Detect which cell encompasses the target text, then output its [x, y] center coordinate. 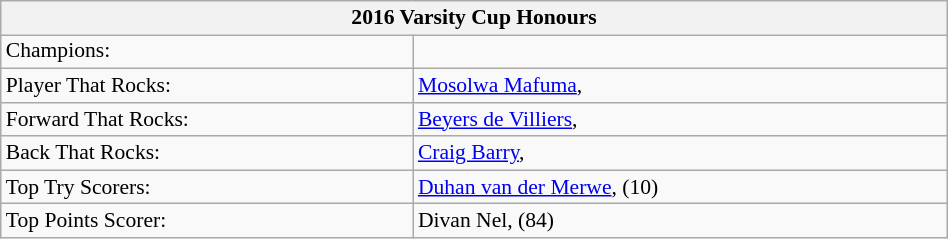
Back That Rocks: [207, 154]
Forward That Rocks: [207, 120]
Craig Barry, [680, 154]
Duhan van der Merwe, (10) [680, 187]
Player That Rocks: [207, 86]
Top Points Scorer: [207, 221]
Beyers de Villiers, [680, 120]
2016 Varsity Cup Honours [474, 18]
Top Try Scorers: [207, 187]
Divan Nel, (84) [680, 221]
Mosolwa Mafuma, [680, 86]
Champions: [207, 52]
